Provide the [x, y] coordinate of the cell's center where the given text is located.  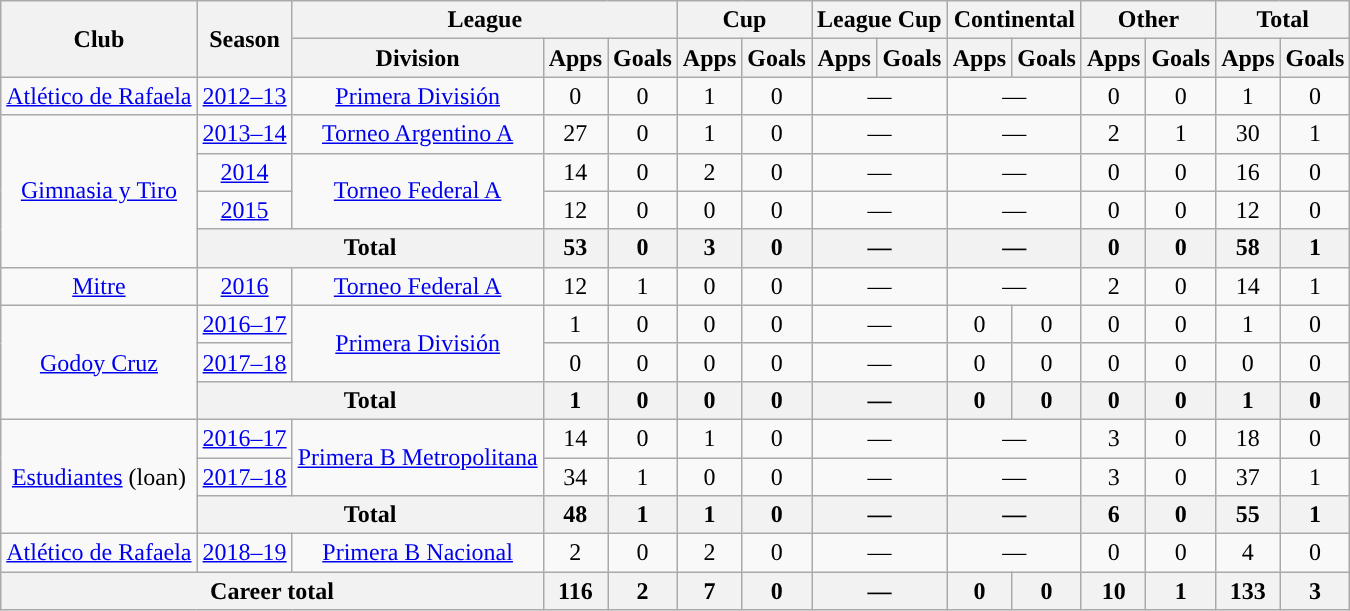
116 [575, 591]
Torneo Argentino A [418, 134]
Cup [744, 20]
Gimnasia y Tiro [99, 191]
48 [575, 515]
55 [1248, 515]
Career total [272, 591]
Club [99, 39]
30 [1248, 134]
18 [1248, 438]
2012–13 [244, 96]
53 [575, 248]
Primera B Nacional [418, 553]
Primera B Metropolitana [418, 457]
Continental [1014, 20]
Division [418, 58]
Godoy Cruz [99, 362]
27 [575, 134]
League Cup [880, 20]
League [484, 20]
2016 [244, 286]
133 [1248, 591]
37 [1248, 477]
34 [575, 477]
4 [1248, 553]
2015 [244, 210]
Other [1148, 20]
6 [1113, 515]
Estudiantes (loan) [99, 476]
2014 [244, 172]
Season [244, 39]
2018–19 [244, 553]
7 [709, 591]
10 [1113, 591]
Mitre [99, 286]
16 [1248, 172]
2013–14 [244, 134]
58 [1248, 248]
